Detect which cell encompasses the target text, then output its (X, Y) center coordinate. 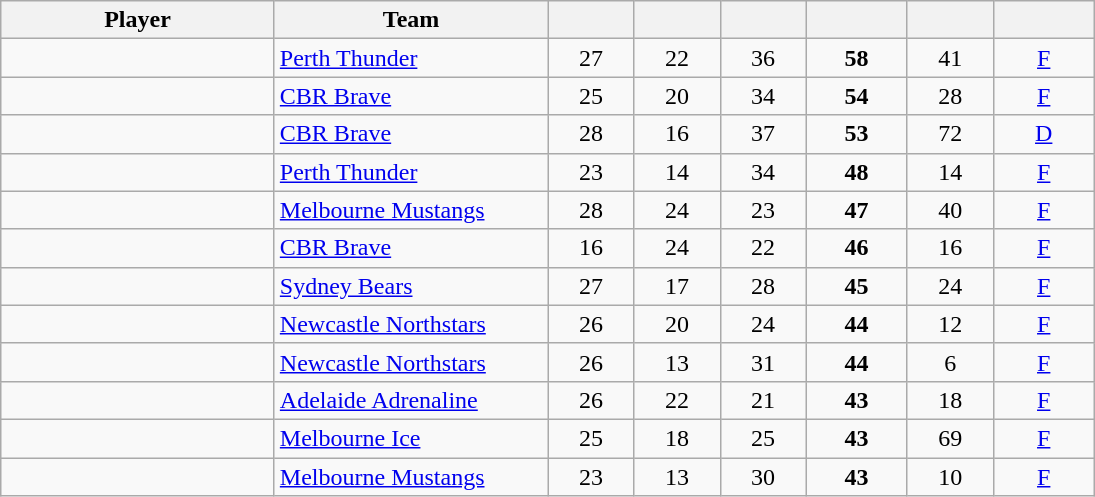
10 (950, 477)
37 (763, 134)
54 (856, 96)
48 (856, 172)
72 (950, 134)
41 (950, 58)
58 (856, 58)
Sydney Bears (411, 286)
Melbourne Ice (411, 438)
53 (856, 134)
40 (950, 210)
Adelaide Adrenaline (411, 400)
31 (763, 362)
45 (856, 286)
47 (856, 210)
Team (411, 20)
46 (856, 248)
17 (677, 286)
36 (763, 58)
69 (950, 438)
Player (138, 20)
D (1044, 134)
6 (950, 362)
21 (763, 400)
30 (763, 477)
12 (950, 324)
